For the text-containing cell, return its midpoint in [X, Y] coordinate format. 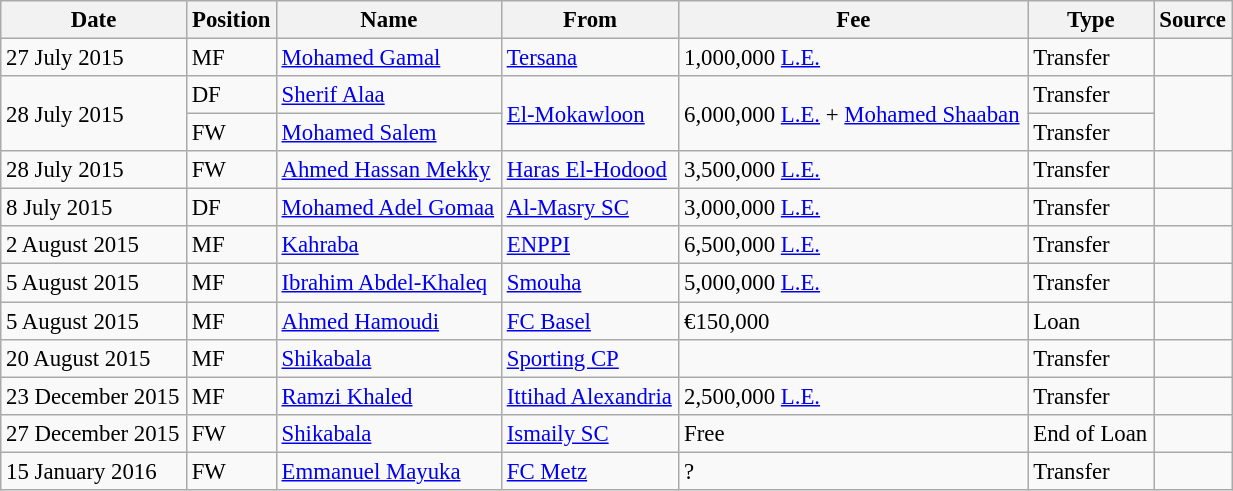
27 July 2015 [94, 58]
Type [1091, 20]
27 December 2015 [94, 433]
1,000,000 L.E. [854, 58]
Ramzi Khaled [388, 396]
8 July 2015 [94, 208]
Position [231, 20]
Ismaily SC [590, 433]
Tersana [590, 58]
Smouha [590, 283]
Kahraba [388, 245]
Emmanuel Mayuka [388, 471]
Al-Masry SC [590, 208]
Haras El-Hodood [590, 170]
Mohamed Adel Gomaa [388, 208]
Ibrahim Abdel-Khaleq [388, 283]
20 August 2015 [94, 358]
? [854, 471]
15 January 2016 [94, 471]
Sherif Alaa [388, 95]
Ahmed Hassan Mekky [388, 170]
FC Metz [590, 471]
3,500,000 L.E. [854, 170]
End of Loan [1091, 433]
Source [1193, 20]
Fee [854, 20]
3,000,000 L.E. [854, 208]
Mohamed Gamal [388, 58]
El-Mokawloon [590, 114]
ENPPI [590, 245]
Ittihad Alexandria [590, 396]
5,000,000 L.E. [854, 283]
€150,000 [854, 321]
Loan [1091, 321]
Mohamed Salem [388, 133]
Free [854, 433]
6,500,000 L.E. [854, 245]
23 December 2015 [94, 396]
From [590, 20]
Sporting CP [590, 358]
FC Basel [590, 321]
Ahmed Hamoudi [388, 321]
2,500,000 L.E. [854, 396]
2 August 2015 [94, 245]
Name [388, 20]
6,000,000 L.E. + Mohamed Shaaban [854, 114]
Date [94, 20]
